Determine the [X, Y] coordinate at the center of the cell enclosing the given text.  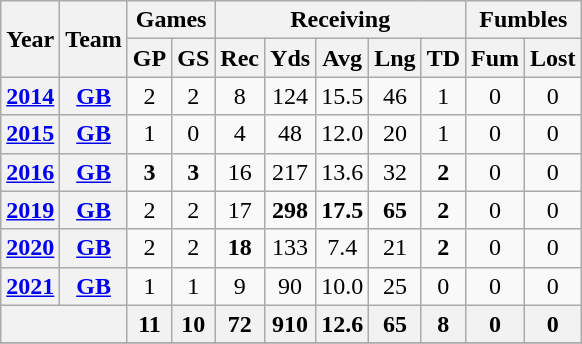
2020 [30, 248]
20 [395, 134]
9 [240, 286]
Year [30, 39]
17 [240, 210]
GP [149, 58]
Yds [290, 58]
133 [290, 248]
2015 [30, 134]
Fumbles [524, 20]
21 [395, 248]
25 [395, 286]
48 [290, 134]
124 [290, 96]
Receiving [340, 20]
13.6 [342, 172]
18 [240, 248]
217 [290, 172]
Avg [342, 58]
Rec [240, 58]
10.0 [342, 286]
2016 [30, 172]
Fum [496, 58]
Lng [395, 58]
16 [240, 172]
TD [443, 58]
Lost [553, 58]
910 [290, 324]
12.6 [342, 324]
GS [194, 58]
72 [240, 324]
12.0 [342, 134]
15.5 [342, 96]
298 [290, 210]
7.4 [342, 248]
2019 [30, 210]
10 [194, 324]
11 [149, 324]
4 [240, 134]
2014 [30, 96]
46 [395, 96]
Team [94, 39]
17.5 [342, 210]
32 [395, 172]
90 [290, 286]
2021 [30, 286]
Games [170, 20]
